Find where the given text appears and provide that cell's center as (x, y) coordinate. 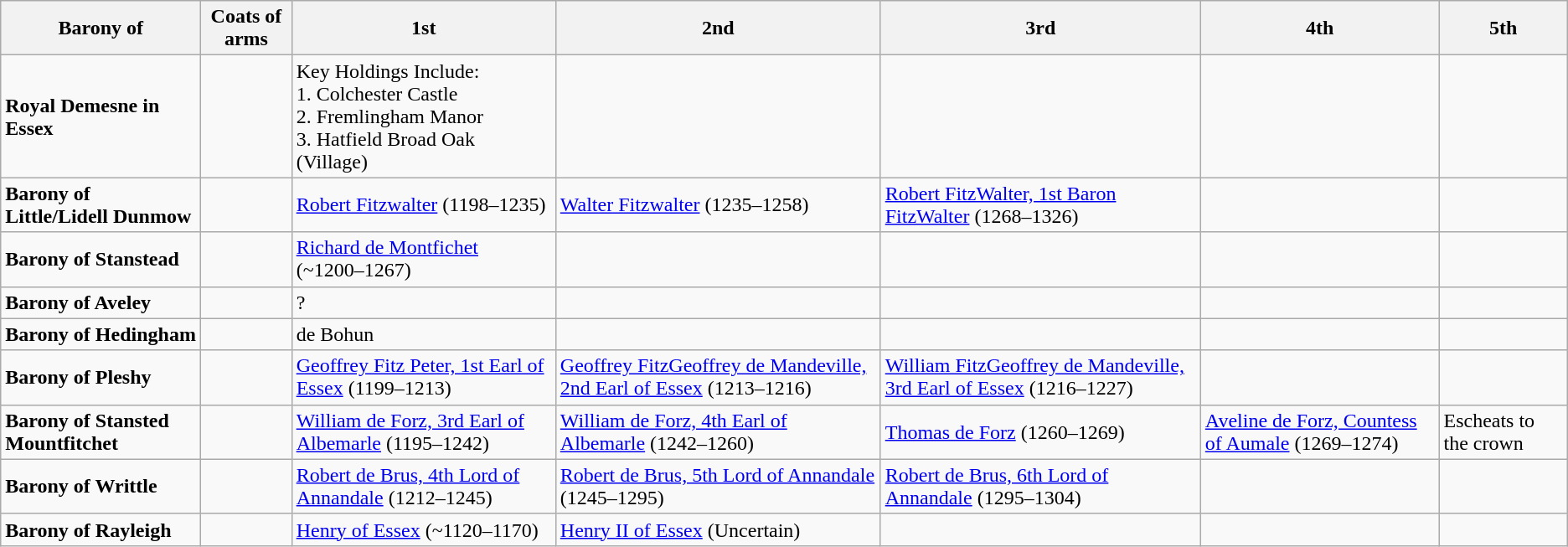
Barony of Rayleigh (101, 529)
1st (424, 28)
Royal Demesne in Essex (101, 116)
? (424, 302)
Key Holdings Include:1. Colchester Castle2. Fremlingham Manor3. Hatfield Broad Oak (Village) (424, 116)
Barony of Stanstead (101, 260)
Barony of Little/Lidell Dunmow (101, 204)
Barony of (101, 28)
Walter Fitzwalter (1235–1258) (718, 204)
3rd (1040, 28)
5th (1503, 28)
William de Forz, 4th Earl of Albemarle (1242–1260) (718, 432)
Robert de Brus, 4th Lord of Annandale (1212–1245) (424, 486)
William de Forz, 3rd Earl of Albemarle (1195–1242) (424, 432)
Coats of arms (246, 28)
Barony of Writtle (101, 486)
Robert de Brus, 5th Lord of Annandale (1245–1295) (718, 486)
William FitzGeoffrey de Mandeville, 3rd Earl of Essex (1216–1227) (1040, 377)
Barony of Aveley (101, 302)
Escheats to the crown (1503, 432)
Robert Fitzwalter (1198–1235) (424, 204)
Thomas de Forz (1260–1269) (1040, 432)
Aveline de Forz, Countess of Aumale (1269–1274) (1320, 432)
Barony of Stansted Mountfitchet (101, 432)
Barony of Hedingham (101, 334)
Geoffrey FitzGeoffrey de Mandeville, 2nd Earl of Essex (1213–1216) (718, 377)
Robert FitzWalter, 1st Baron FitzWalter (1268–1326) (1040, 204)
Robert de Brus, 6th Lord of Annandale (1295–1304) (1040, 486)
de Bohun (424, 334)
Henry II of Essex (Uncertain) (718, 529)
Henry of Essex (~1120–1170) (424, 529)
Geoffrey Fitz Peter, 1st Earl of Essex (1199–1213) (424, 377)
Barony of Pleshy (101, 377)
Richard de Montfichet (~1200–1267) (424, 260)
4th (1320, 28)
2nd (718, 28)
